Provide the [x, y] coordinate of the cell's center where the given text is located.  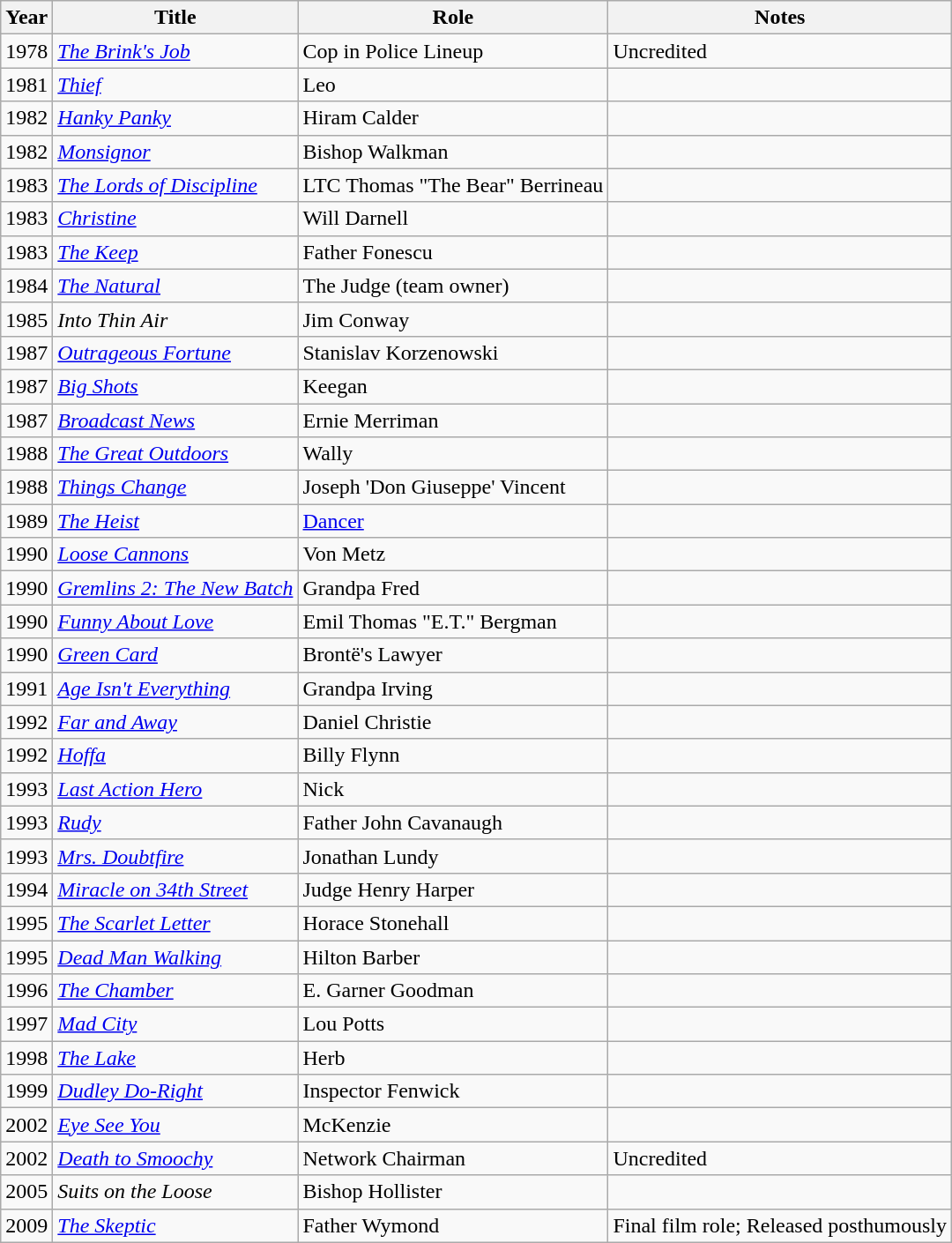
Hoffa [175, 755]
1998 [26, 1058]
Herb [453, 1058]
Grandpa Fred [453, 588]
Brontë's Lawyer [453, 655]
LTC Thomas "The Bear" Berrineau [453, 185]
1981 [26, 85]
1997 [26, 1024]
Horace Stonehall [453, 923]
1984 [26, 286]
Joseph 'Don Giuseppe' Vincent [453, 488]
Loose Cannons [175, 555]
Mad City [175, 1024]
Jim Conway [453, 319]
Lou Potts [453, 1024]
Last Action Hero [175, 789]
Funny About Love [175, 621]
1991 [26, 688]
Network Chairman [453, 1158]
Judge Henry Harper [453, 889]
1978 [26, 51]
Green Card [175, 655]
2005 [26, 1192]
Role [453, 18]
Inspector Fenwick [453, 1091]
The Keep [175, 252]
Will Darnell [453, 219]
The Brink's Job [175, 51]
Billy Flynn [453, 755]
Hiram Calder [453, 118]
Hilton Barber [453, 956]
Cop in Police Lineup [453, 51]
Final film role; Released posthumously [780, 1225]
Keegan [453, 386]
Father Fonescu [453, 252]
Stanislav Korzenowski [453, 353]
Death to Smoochy [175, 1158]
Mrs. Doubtfire [175, 856]
The Scarlet Letter [175, 923]
Christine [175, 219]
Daniel Christie [453, 722]
Gremlins 2: The New Batch [175, 588]
Nick [453, 789]
Broadcast News [175, 421]
1996 [26, 991]
Dead Man Walking [175, 956]
Year [26, 18]
Bishop Hollister [453, 1192]
Grandpa Irving [453, 688]
The Lords of Discipline [175, 185]
Thief [175, 85]
1985 [26, 319]
The Chamber [175, 991]
Jonathan Lundy [453, 856]
The Lake [175, 1058]
Miracle on 34th Street [175, 889]
Wally [453, 454]
Leo [453, 85]
1999 [26, 1091]
Monsignor [175, 152]
The Judge (team owner) [453, 286]
Age Isn't Everything [175, 688]
Bishop Walkman [453, 152]
Von Metz [453, 555]
1989 [26, 521]
Dudley Do-Right [175, 1091]
The Great Outdoors [175, 454]
The Natural [175, 286]
Outrageous Fortune [175, 353]
Ernie Merriman [453, 421]
2009 [26, 1225]
Into Thin Air [175, 319]
Eye See You [175, 1125]
Father John Cavanaugh [453, 822]
E. Garner Goodman [453, 991]
Things Change [175, 488]
Dancer [453, 521]
Suits on the Loose [175, 1192]
The Skeptic [175, 1225]
Title [175, 18]
The Heist [175, 521]
Far and Away [175, 722]
McKenzie [453, 1125]
Big Shots [175, 386]
Emil Thomas "E.T." Bergman [453, 621]
Hanky Panky [175, 118]
Father Wymond [453, 1225]
Rudy [175, 822]
1994 [26, 889]
Notes [780, 18]
